For the text-containing cell, return its midpoint in (x, y) coordinate format. 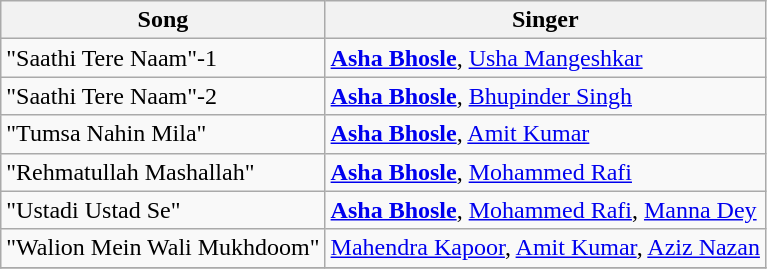
"Tumsa Nahin Mila" (163, 134)
"Ustadi Ustad Se" (163, 210)
Asha Bhosle, Amit Kumar (545, 134)
Asha Bhosle, Mohammed Rafi, Manna Dey (545, 210)
Asha Bhosle, Mohammed Rafi (545, 172)
Singer (545, 20)
Mahendra Kapoor, Amit Kumar, Aziz Nazan (545, 248)
Asha Bhosle, Bhupinder Singh (545, 96)
"Saathi Tere Naam"-2 (163, 96)
"Rehmatullah Mashallah" (163, 172)
"Saathi Tere Naam"-1 (163, 58)
Song (163, 20)
"Walion Mein Wali Mukhdoom" (163, 248)
Asha Bhosle, Usha Mangeshkar (545, 58)
